Detect which cell encompasses the target text, then output its [x, y] center coordinate. 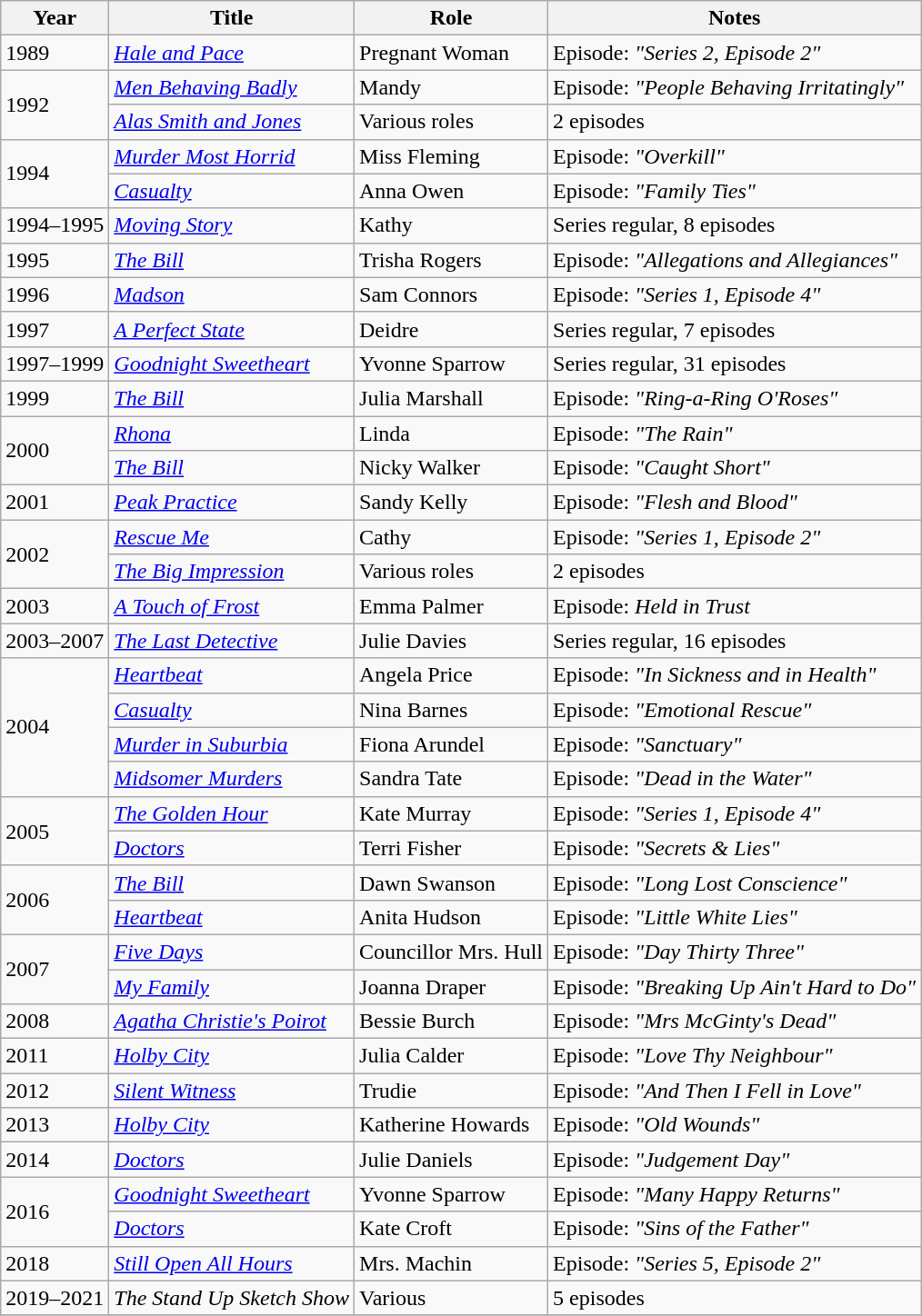
Murder Most Horrid [232, 156]
Episode: "Old Wounds" [735, 1125]
2013 [55, 1125]
5 episodes [735, 1298]
2014 [55, 1160]
Madson [232, 294]
Episode: "Breaking Up Ain't Hard to Do" [735, 986]
Men Behaving Badly [232, 87]
Agatha Christie's Poirot [232, 1022]
Episode: "Allegations and Allegiances" [735, 260]
Episode: "Series 2, Episode 2" [735, 53]
Title [232, 18]
1994 [55, 174]
Episode: "Sanctuary" [735, 744]
Deidre [451, 329]
Hale and Pace [232, 53]
2003 [55, 606]
Still Open All Hours [232, 1263]
2002 [55, 554]
Episode: "Caught Short" [735, 468]
My Family [232, 986]
Joanna Draper [451, 986]
Episode: "Ring-a-Ring O'Roses" [735, 398]
2016 [55, 1211]
1995 [55, 260]
Episode: "Secrets & Lies" [735, 848]
Episode: "People Behaving Irritatingly" [735, 87]
2008 [55, 1022]
Various [451, 1298]
Fiona Arundel [451, 744]
Episode: Held in Trust [735, 606]
Dawn Swanson [451, 882]
Episode: "Judgement Day" [735, 1160]
Peak Practice [232, 503]
The Stand Up Sketch Show [232, 1298]
Julie Davies [451, 641]
Episode: "And Then I Fell in Love" [735, 1091]
Julie Daniels [451, 1160]
2007 [55, 969]
Rescue Me [232, 537]
Episode: "Flesh and Blood" [735, 503]
Episode: "Series 1, Episode 2" [735, 537]
Series regular, 16 episodes [735, 641]
Trisha Rogers [451, 260]
The Last Detective [232, 641]
Linda [451, 434]
1997 [55, 329]
2019–2021 [55, 1298]
1989 [55, 53]
Nina Barnes [451, 710]
Episode: "Overkill" [735, 156]
Rhona [232, 434]
Nicky Walker [451, 468]
2011 [55, 1056]
Episode: "Sins of the Father" [735, 1229]
Murder in Suburbia [232, 744]
2001 [55, 503]
Episode: "The Rain" [735, 434]
2006 [55, 900]
Julia Calder [451, 1056]
Angela Price [451, 675]
Katherine Howards [451, 1125]
Kate Croft [451, 1229]
Five Days [232, 952]
Notes [735, 18]
2018 [55, 1263]
Sandra Tate [451, 779]
Pregnant Woman [451, 53]
Anita Hudson [451, 917]
1997–1999 [55, 364]
Episode: "Many Happy Returns" [735, 1194]
Alas Smith and Jones [232, 122]
Mrs. Machin [451, 1263]
Episode: "Emotional Rescue" [735, 710]
Bessie Burch [451, 1022]
Midsomer Murders [232, 779]
2004 [55, 727]
Series regular, 31 episodes [735, 364]
1992 [55, 105]
Series regular, 8 episodes [735, 225]
Emma Palmer [451, 606]
Series regular, 7 episodes [735, 329]
Kathy [451, 225]
A Touch of Frost [232, 606]
2003–2007 [55, 641]
Role [451, 18]
Episode: "Day Thirty Three" [735, 952]
Episode: "Mrs McGinty's Dead" [735, 1022]
2005 [55, 831]
Anna Owen [451, 191]
Episode: "Love Thy Neighbour" [735, 1056]
Silent Witness [232, 1091]
Councillor Mrs. Hull [451, 952]
Episode: "Series 5, Episode 2" [735, 1263]
Mandy [451, 87]
Trudie [451, 1091]
Moving Story [232, 225]
Episode: "Dead in the Water" [735, 779]
The Golden Hour [232, 813]
Sandy Kelly [451, 503]
1999 [55, 398]
Episode: "Family Ties" [735, 191]
Julia Marshall [451, 398]
Sam Connors [451, 294]
2000 [55, 451]
A Perfect State [232, 329]
1996 [55, 294]
Episode: "Little White Lies" [735, 917]
Episode: "Long Lost Conscience" [735, 882]
Episode: "In Sickness and in Health" [735, 675]
Cathy [451, 537]
2012 [55, 1091]
1994–1995 [55, 225]
Terri Fisher [451, 848]
Year [55, 18]
The Big Impression [232, 572]
Kate Murray [451, 813]
Miss Fleming [451, 156]
